From the cell containing the given text, extract its center point as [X, Y] coordinate. 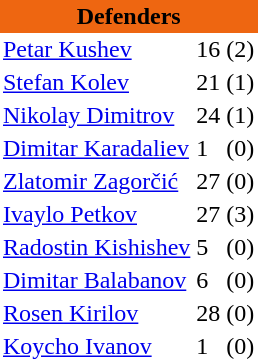
Radostin Kishishev [96, 248]
Dimitar Karadaliev [96, 148]
21 [208, 82]
28 [208, 314]
1 [208, 148]
Petar Kushev [96, 50]
Zlatomir Zagorčić [96, 182]
5 [208, 248]
Rosen Kirilov [96, 314]
(2) [240, 50]
Nikolay Dimitrov [96, 116]
Dimitar Balabanov [96, 280]
(3) [240, 214]
6 [208, 280]
16 [208, 50]
Stefan Kolev [96, 82]
24 [208, 116]
Defenders [128, 16]
Ivaylo Petkov [96, 214]
